Pinpoint the cell where the given text exists, returning its [X, Y] midpoint coordinate. 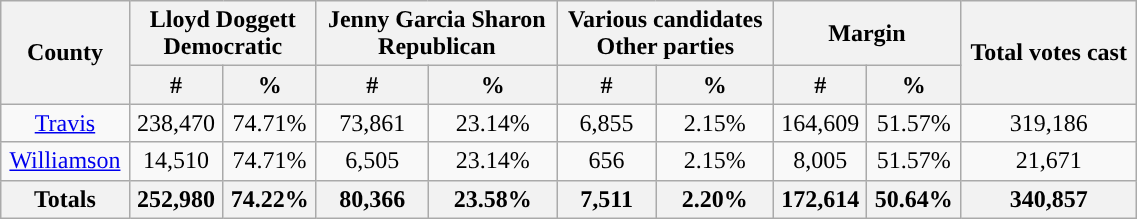
Jenny Garcia SharonRepublican [436, 34]
164,609 [820, 123]
14,510 [176, 161]
21,671 [1049, 161]
County [65, 52]
2.20% [714, 199]
319,186 [1049, 123]
172,614 [820, 199]
Total votes cast [1049, 52]
Margin [866, 34]
80,366 [372, 199]
73,861 [372, 123]
252,980 [176, 199]
656 [606, 161]
Totals [65, 199]
Williamson [65, 161]
Lloyd DoggettDemocratic [222, 34]
74.22% [270, 199]
6,855 [606, 123]
8,005 [820, 161]
Travis [65, 123]
Various candidatesOther parties [665, 34]
340,857 [1049, 199]
23.58% [492, 199]
50.64% [914, 199]
6,505 [372, 161]
7,511 [606, 199]
238,470 [176, 123]
